Output the [X, Y] coordinate of the center of the cell containing the given text.  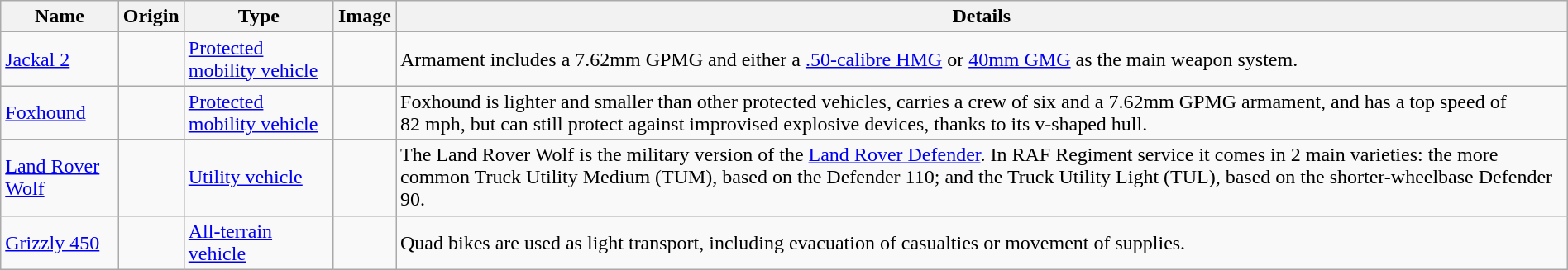
Image [364, 17]
Jackal 2 [60, 59]
Utility vehicle [258, 178]
Origin [151, 17]
Armament includes a 7.62mm GPMG and either a .50-calibre HMG or 40mm GMG as the main weapon system. [981, 59]
Quad bikes are used as light transport, including evacuation of casualties or movement of supplies. [981, 243]
Foxhound [60, 112]
Details [981, 17]
Name [60, 17]
Type [258, 17]
Grizzly 450 [60, 243]
Land Rover Wolf [60, 178]
All-terrain vehicle [258, 243]
